For the text-containing cell, return its midpoint in (X, Y) coordinate format. 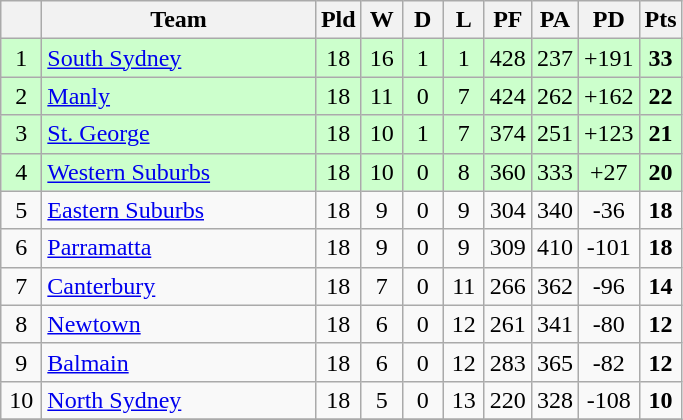
Western Suburbs (179, 172)
360 (508, 172)
251 (554, 134)
Team (179, 20)
21 (660, 134)
33 (660, 58)
+162 (608, 96)
410 (554, 248)
283 (508, 362)
Parramatta (179, 248)
North Sydney (179, 400)
-80 (608, 324)
304 (508, 210)
Eastern Suburbs (179, 210)
PD (608, 20)
428 (508, 58)
+123 (608, 134)
-96 (608, 286)
-108 (608, 400)
4 (22, 172)
Manly (179, 96)
261 (508, 324)
13 (464, 400)
374 (508, 134)
St. George (179, 134)
+191 (608, 58)
W (382, 20)
PA (554, 20)
Newtown (179, 324)
266 (508, 286)
365 (554, 362)
220 (508, 400)
L (464, 20)
Pld (338, 20)
340 (554, 210)
+27 (608, 172)
309 (508, 248)
-101 (608, 248)
262 (554, 96)
333 (554, 172)
14 (660, 286)
3 (22, 134)
16 (382, 58)
South Sydney (179, 58)
20 (660, 172)
2 (22, 96)
328 (554, 400)
22 (660, 96)
Pts (660, 20)
PF (508, 20)
D (422, 20)
237 (554, 58)
362 (554, 286)
-36 (608, 210)
-82 (608, 362)
Balmain (179, 362)
424 (508, 96)
341 (554, 324)
Canterbury (179, 286)
